Detect which cell encompasses the target text, then output its (x, y) center coordinate. 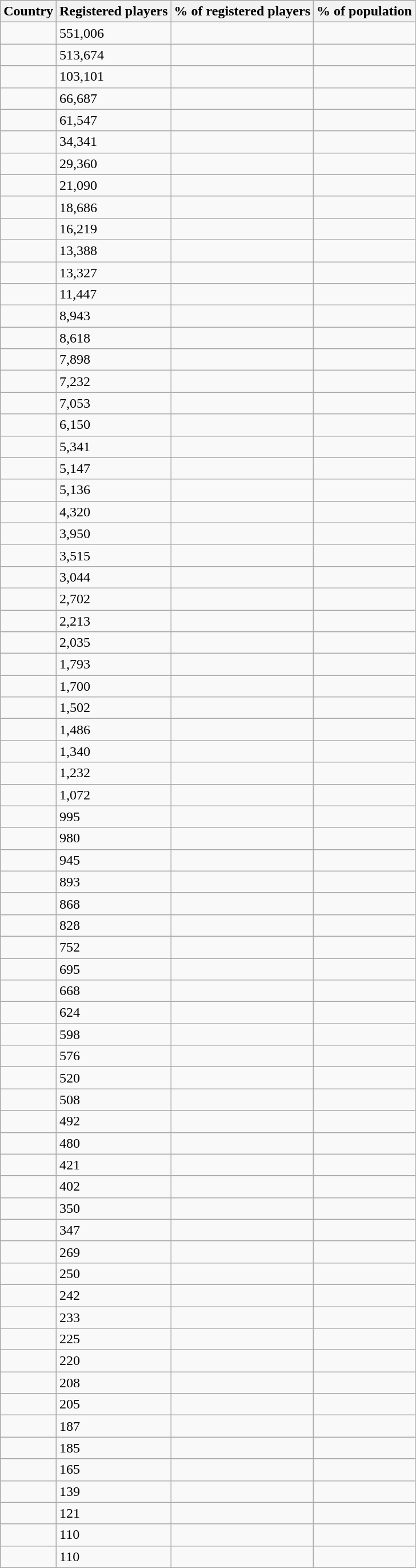
347 (113, 1230)
3,044 (113, 577)
492 (113, 1121)
1,340 (113, 751)
250 (113, 1273)
242 (113, 1295)
11,447 (113, 295)
7,053 (113, 403)
695 (113, 969)
402 (113, 1187)
61,547 (113, 120)
185 (113, 1448)
828 (113, 925)
Country (29, 11)
3,515 (113, 555)
421 (113, 1165)
668 (113, 991)
4,320 (113, 512)
139 (113, 1491)
208 (113, 1383)
2,702 (113, 599)
508 (113, 1100)
225 (113, 1339)
269 (113, 1252)
1,486 (113, 730)
16,219 (113, 229)
5,341 (113, 447)
3,950 (113, 534)
187 (113, 1426)
5,136 (113, 490)
233 (113, 1317)
2,035 (113, 643)
1,793 (113, 664)
624 (113, 1013)
350 (113, 1208)
598 (113, 1034)
1,502 (113, 708)
576 (113, 1056)
893 (113, 882)
% of population (365, 11)
868 (113, 904)
220 (113, 1361)
34,341 (113, 142)
8,618 (113, 338)
480 (113, 1143)
21,090 (113, 185)
980 (113, 838)
Registered players (113, 11)
18,686 (113, 207)
513,674 (113, 55)
% of registered players (242, 11)
13,388 (113, 250)
1,700 (113, 686)
121 (113, 1513)
5,147 (113, 468)
13,327 (113, 273)
103,101 (113, 77)
752 (113, 947)
8,943 (113, 316)
6,150 (113, 425)
520 (113, 1078)
995 (113, 817)
29,360 (113, 164)
1,232 (113, 773)
1,072 (113, 795)
551,006 (113, 33)
945 (113, 860)
66,687 (113, 98)
205 (113, 1404)
165 (113, 1470)
2,213 (113, 620)
7,898 (113, 360)
7,232 (113, 381)
